Output the [x, y] coordinate of the center of the cell containing the given text.  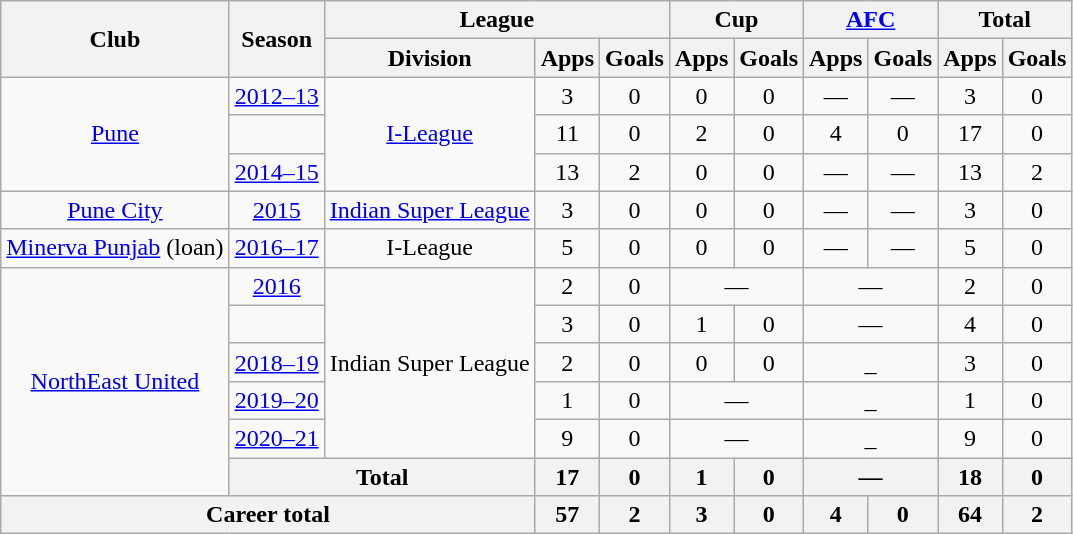
Minerva Punjab (loan) [115, 248]
2019–20 [276, 400]
2015 [276, 210]
18 [970, 477]
Pune [115, 134]
11 [567, 134]
Club [115, 39]
2018–19 [276, 362]
AFC [871, 20]
2012–13 [276, 96]
2020–21 [276, 438]
Pune City [115, 210]
NorthEast United [115, 381]
2016–17 [276, 248]
2016 [276, 286]
2014–15 [276, 172]
Division [430, 58]
Career total [268, 515]
League [496, 20]
64 [970, 515]
57 [567, 515]
Cup [736, 20]
Season [276, 39]
